Detect which cell encompasses the target text, then output its [x, y] center coordinate. 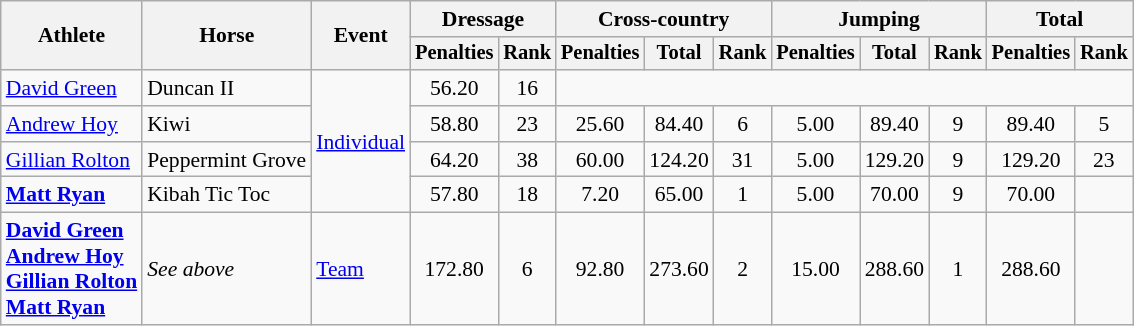
Kibah Tic Toc [226, 195]
Andrew Hoy [72, 124]
15.00 [815, 269]
31 [743, 160]
92.80 [600, 269]
2 [743, 269]
Team [360, 269]
Duncan II [226, 88]
Jumping [878, 19]
57.80 [454, 195]
60.00 [600, 160]
Dressage [483, 19]
Gillian Rolton [72, 160]
16 [527, 88]
Matt Ryan [72, 195]
38 [527, 160]
7.20 [600, 195]
Kiwi [226, 124]
See above [226, 269]
Horse [226, 36]
172.80 [454, 269]
5 [1104, 124]
David Green [72, 88]
Individual [360, 141]
65.00 [678, 195]
64.20 [454, 160]
58.80 [454, 124]
Event [360, 36]
Cross-country [664, 19]
56.20 [454, 88]
273.60 [678, 269]
Athlete [72, 36]
84.40 [678, 124]
18 [527, 195]
David GreenAndrew HoyGillian RoltonMatt Ryan [72, 269]
25.60 [600, 124]
124.20 [678, 160]
Peppermint Grove [226, 160]
